Output the (x, y) coordinate of the center of the cell containing the given text.  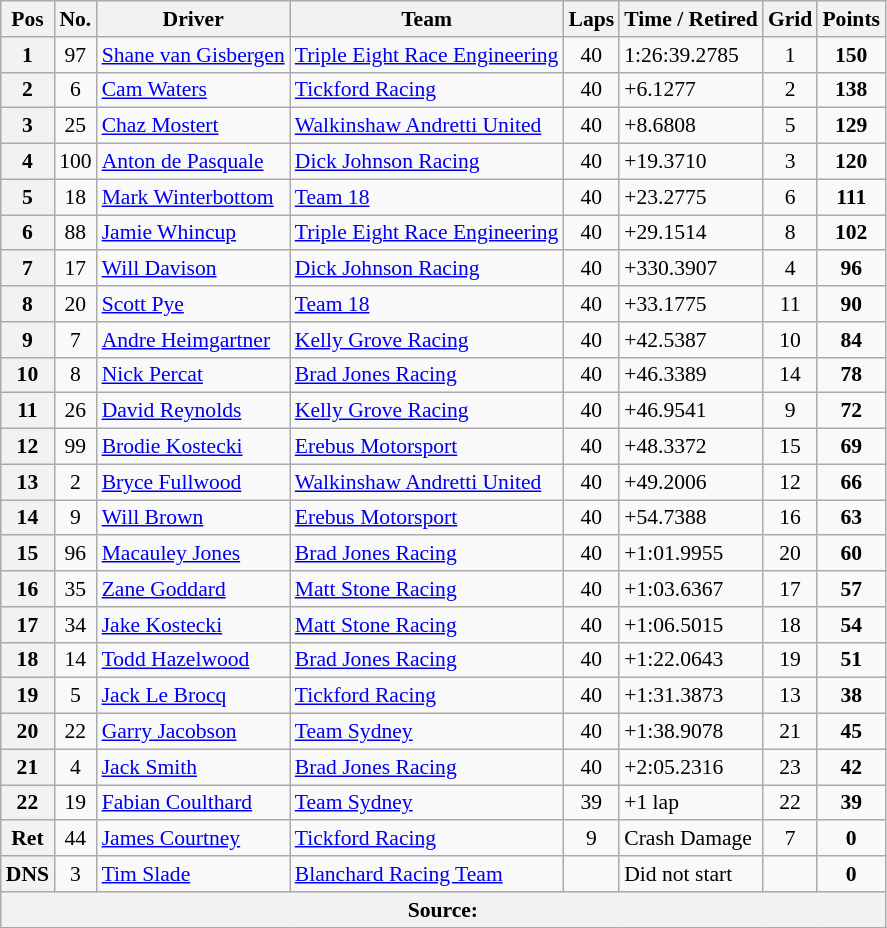
Jack Smith (194, 767)
60 (851, 554)
+33.1775 (691, 304)
Did not start (691, 874)
Will Davison (194, 269)
Jamie Whincup (194, 233)
Bryce Fullwood (194, 482)
Chaz Mostert (194, 126)
+1:31.3873 (691, 696)
44 (76, 839)
Macauley Jones (194, 554)
Cam Waters (194, 90)
1:26:39.2785 (691, 55)
+42.5387 (691, 340)
Jake Kostecki (194, 625)
Anton de Pasquale (194, 162)
Time / Retired (691, 19)
Grid (790, 19)
129 (851, 126)
102 (851, 233)
No. (76, 19)
+1:22.0643 (691, 660)
34 (76, 625)
63 (851, 518)
97 (76, 55)
99 (76, 447)
90 (851, 304)
+54.7388 (691, 518)
+23.2775 (691, 197)
+1:06.5015 (691, 625)
Brodie Kostecki (194, 447)
DNS (28, 874)
42 (851, 767)
45 (851, 732)
Mark Winterbottom (194, 197)
+49.2006 (691, 482)
84 (851, 340)
38 (851, 696)
Driver (194, 19)
+2:05.2316 (691, 767)
Fabian Coulthard (194, 803)
78 (851, 375)
+19.3710 (691, 162)
Jack Le Brocq (194, 696)
Tim Slade (194, 874)
72 (851, 411)
Team (427, 19)
Points (851, 19)
111 (851, 197)
69 (851, 447)
Will Brown (194, 518)
Source: (443, 910)
Pos (28, 19)
Scott Pye (194, 304)
120 (851, 162)
Ret (28, 839)
57 (851, 589)
+46.3389 (691, 375)
26 (76, 411)
138 (851, 90)
Andre Heimgartner (194, 340)
+1 lap (691, 803)
88 (76, 233)
51 (851, 660)
+1:38.9078 (691, 732)
+29.1514 (691, 233)
+8.6808 (691, 126)
Blanchard Racing Team (427, 874)
+48.3372 (691, 447)
James Courtney (194, 839)
66 (851, 482)
+1:03.6367 (691, 589)
150 (851, 55)
Nick Percat (194, 375)
+1:01.9955 (691, 554)
Laps (591, 19)
Crash Damage (691, 839)
Todd Hazelwood (194, 660)
+330.3907 (691, 269)
Shane van Gisbergen (194, 55)
David Reynolds (194, 411)
23 (790, 767)
54 (851, 625)
+6.1277 (691, 90)
35 (76, 589)
+46.9541 (691, 411)
100 (76, 162)
Zane Goddard (194, 589)
Garry Jacobson (194, 732)
25 (76, 126)
